Scan for the cell matching the given text and deliver its [X, Y] coordinate at center. 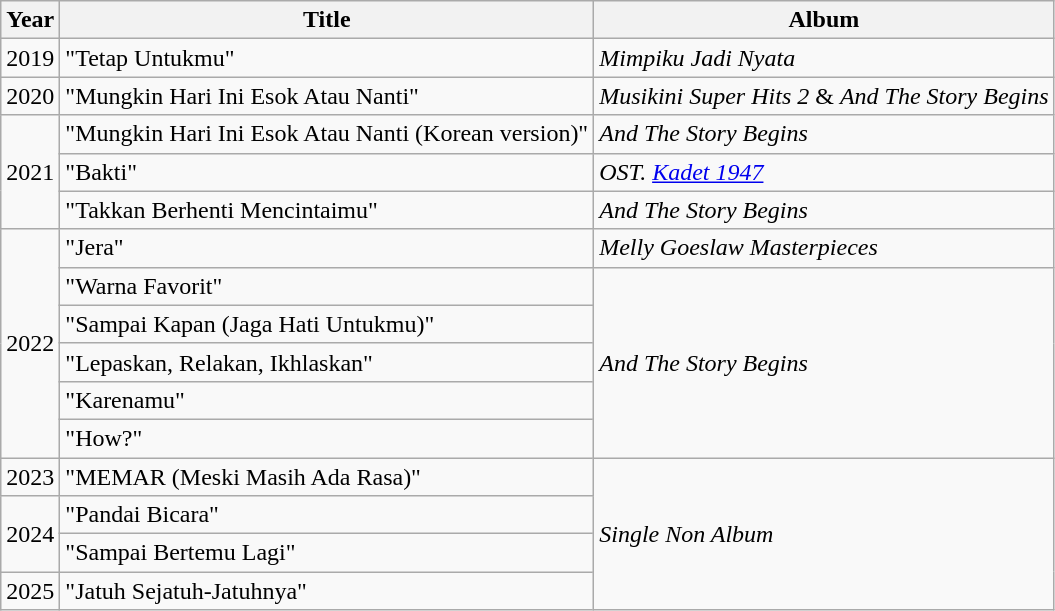
"Lepaskan, Relakan, Ikhlaskan" [327, 362]
2019 [30, 58]
"Mungkin Hari Ini Esok Atau Nanti" [327, 96]
"Tetap Untukmu" [327, 58]
"MEMAR (Meski Masih Ada Rasa)" [327, 477]
OST. Kadet 1947 [824, 172]
"Pandai Bicara" [327, 515]
"Bakti" [327, 172]
"How?" [327, 438]
"Sampai Kapan (Jaga Hati Untukmu)" [327, 324]
Single Non Album [824, 534]
2023 [30, 477]
2022 [30, 343]
"Jera" [327, 248]
2021 [30, 172]
Year [30, 20]
"Sampai Bertemu Lagi" [327, 553]
"Karenamu" [327, 400]
"Warna Favorit" [327, 286]
2020 [30, 96]
Melly Goeslaw Masterpieces [824, 248]
2024 [30, 534]
Title [327, 20]
Mimpiku Jadi Nyata [824, 58]
"Mungkin Hari Ini Esok Atau Nanti (Korean version)" [327, 134]
Album [824, 20]
"Jatuh Sejatuh-Jatuhnya" [327, 591]
"Takkan Berhenti Mencintaimu" [327, 210]
Musikini Super Hits 2 & And The Story Begins [824, 96]
2025 [30, 591]
